Detect which cell encompasses the target text, then output its [X, Y] center coordinate. 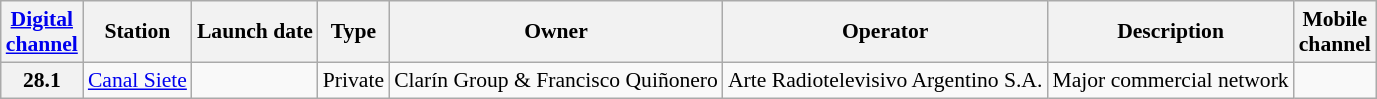
28.1 [42, 80]
Canal Siete [138, 80]
Clarín Group & Francisco Quiñonero [556, 80]
Digitalchannel [42, 32]
Private [354, 80]
Owner [556, 32]
Launch date [255, 32]
Arte Radiotelevisivo Argentino S.A. [885, 80]
Station [138, 32]
Mobilechannel [1335, 32]
Type [354, 32]
Description [1170, 32]
Major commercial network [1170, 80]
Operator [885, 32]
